For the text-containing cell, return its midpoint in (X, Y) coordinate format. 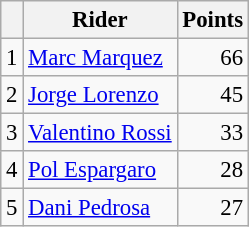
Dani Pedrosa (100, 208)
Rider (100, 20)
33 (212, 133)
1 (12, 58)
Pol Espargaro (100, 170)
27 (212, 208)
4 (12, 170)
Points (212, 20)
Marc Marquez (100, 58)
45 (212, 95)
2 (12, 95)
28 (212, 170)
5 (12, 208)
Valentino Rossi (100, 133)
Jorge Lorenzo (100, 95)
66 (212, 58)
3 (12, 133)
